Extract the [X, Y] coordinate from the center of the cell holding the provided text.  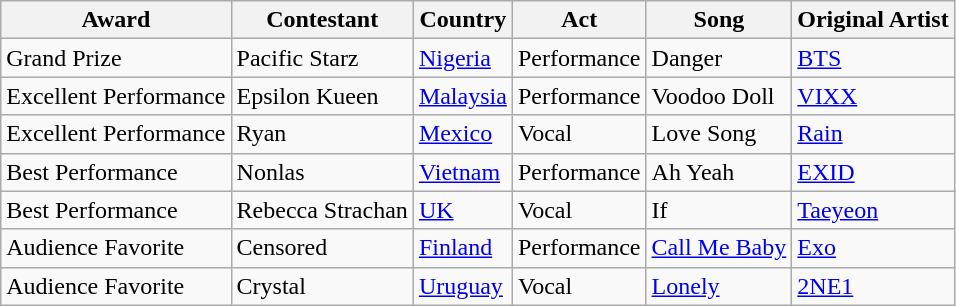
Original Artist [873, 20]
VIXX [873, 96]
Malaysia [462, 96]
UK [462, 210]
Finland [462, 248]
Exo [873, 248]
2NE1 [873, 286]
Contestant [322, 20]
Act [579, 20]
Vietnam [462, 172]
Nigeria [462, 58]
Voodoo Doll [719, 96]
Epsilon Kueen [322, 96]
BTS [873, 58]
Taeyeon [873, 210]
Ryan [322, 134]
Rebecca Strachan [322, 210]
Danger [719, 58]
EXID [873, 172]
Rain [873, 134]
Song [719, 20]
Censored [322, 248]
Crystal [322, 286]
Lonely [719, 286]
Call Me Baby [719, 248]
Love Song [719, 134]
If [719, 210]
Mexico [462, 134]
Pacific Starz [322, 58]
Award [116, 20]
Nonlas [322, 172]
Uruguay [462, 286]
Grand Prize [116, 58]
Ah Yeah [719, 172]
Country [462, 20]
